Locate the cell with the specified text and output its (X, Y) center coordinate. 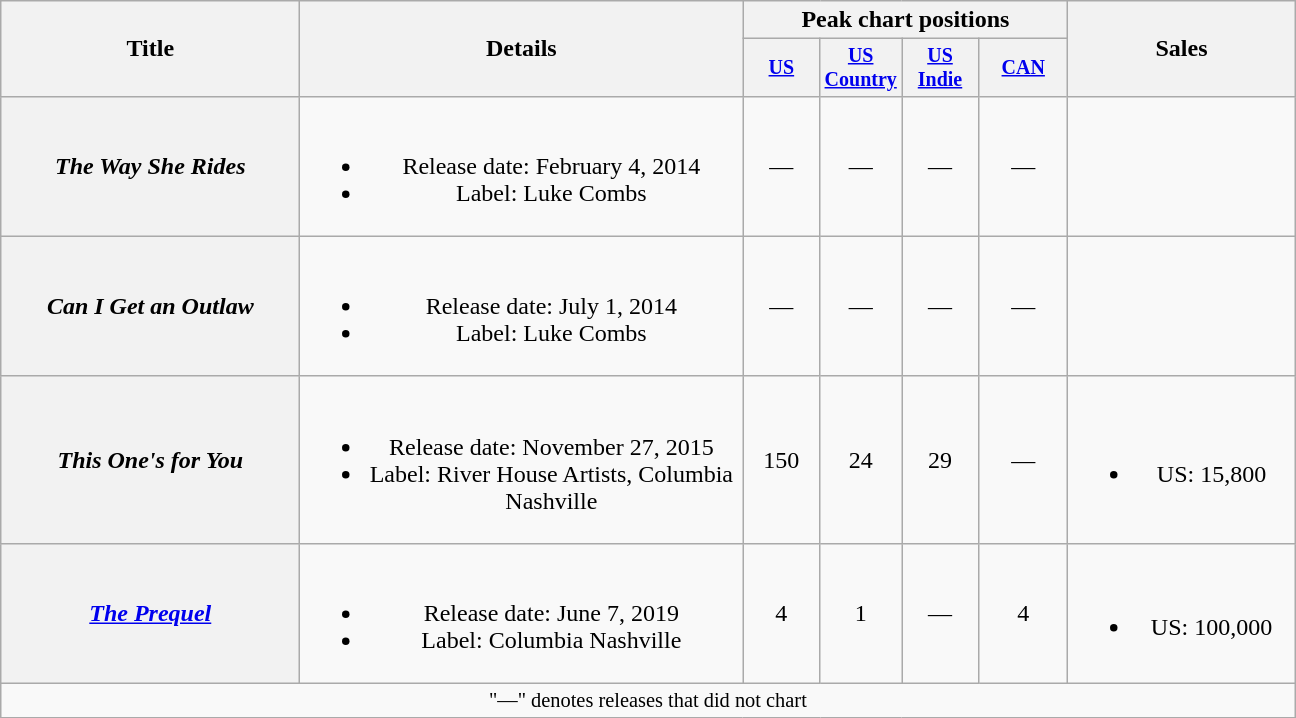
"—" denotes releases that did not chart (648, 701)
The Way She Rides (150, 166)
US Country (861, 68)
Sales (1182, 49)
1 (861, 613)
The Prequel (150, 613)
US: 15,800 (1182, 460)
Release date: February 4, 2014Label: Luke Combs (522, 166)
150 (782, 460)
US Indie (940, 68)
US: 100,000 (1182, 613)
Release date: July 1, 2014Label: Luke Combs (522, 306)
29 (940, 460)
Details (522, 49)
CAN (1022, 68)
This One's for You (150, 460)
Peak chart positions (906, 20)
Title (150, 49)
Can I Get an Outlaw (150, 306)
US (782, 68)
Release date: June 7, 2019Label: Columbia Nashville (522, 613)
Release date: November 27, 2015Label: River House Artists, Columbia Nashville (522, 460)
24 (861, 460)
